From the cell containing the given text, extract its center point as (x, y) coordinate. 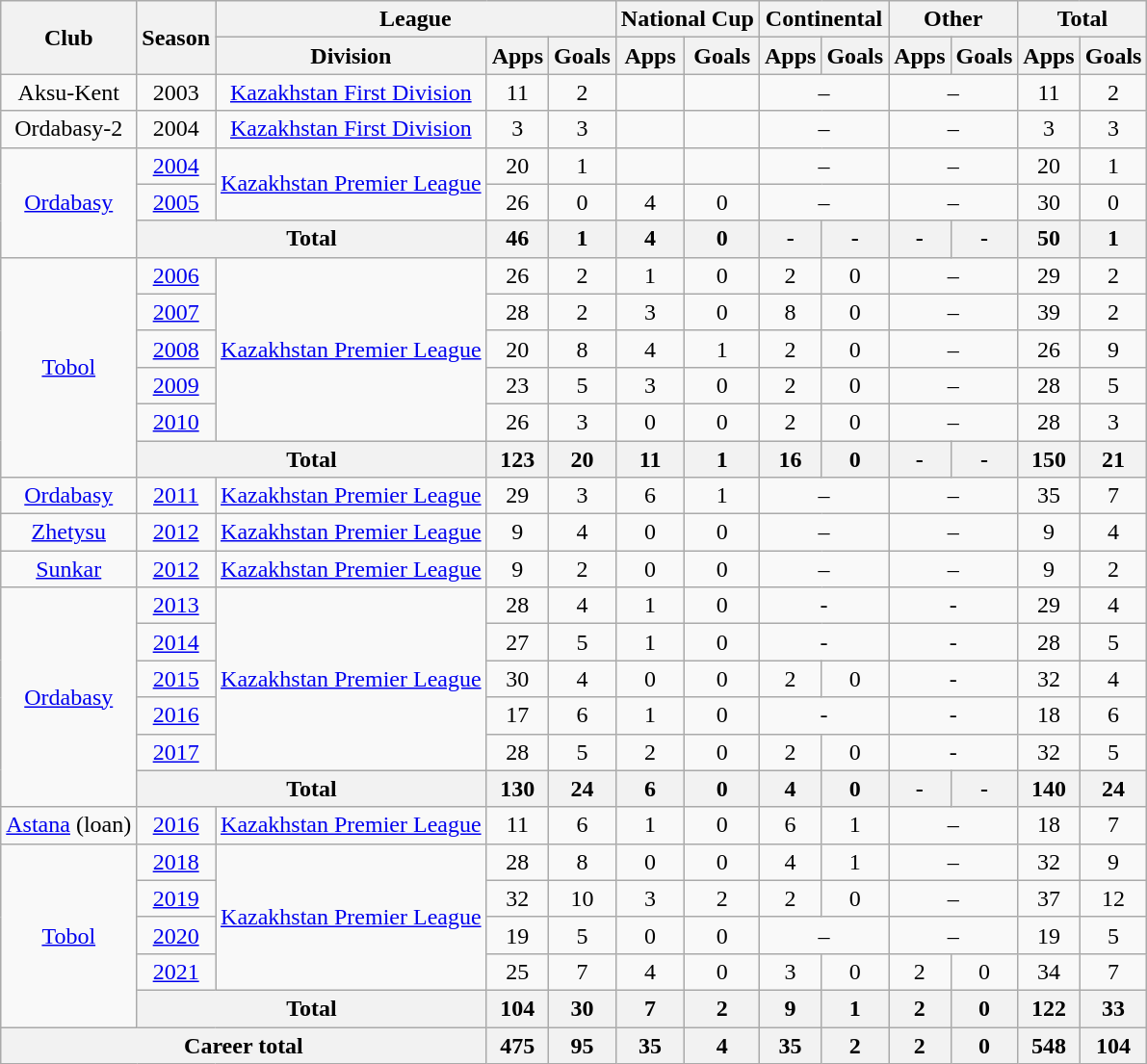
50 (1049, 239)
548 (1049, 1045)
2018 (176, 862)
League (416, 19)
Division (352, 56)
2009 (176, 385)
2010 (176, 422)
34 (1049, 972)
12 (1113, 898)
Sunkar (69, 569)
2008 (176, 349)
Astana (loan) (69, 825)
2011 (176, 496)
Ordabasy-2 (69, 129)
39 (1049, 312)
95 (583, 1045)
25 (517, 972)
Aksu-Kent (69, 92)
2021 (176, 972)
2007 (176, 312)
27 (517, 642)
123 (517, 459)
2015 (176, 679)
475 (517, 1045)
2003 (176, 92)
Club (69, 38)
2017 (176, 752)
150 (1049, 459)
National Cup (688, 19)
2019 (176, 898)
2014 (176, 642)
37 (1049, 898)
17 (517, 715)
16 (790, 459)
23 (517, 385)
Continental (823, 19)
140 (1049, 789)
130 (517, 789)
2013 (176, 606)
Season (176, 38)
46 (517, 239)
Other (953, 19)
122 (1049, 1008)
Career total (244, 1045)
21 (1113, 459)
Zhetysu (69, 532)
2005 (176, 202)
2020 (176, 935)
10 (583, 898)
33 (1113, 1008)
2006 (176, 275)
